Pinpoint the cell where the given text exists, returning its [x, y] midpoint coordinate. 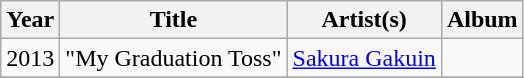
Title [174, 20]
Sakura Gakuin [364, 58]
Artist(s) [364, 20]
"My Graduation Toss" [174, 58]
Album [482, 20]
Year [30, 20]
2013 [30, 58]
